Locate the cell with the specified text and output its (x, y) center coordinate. 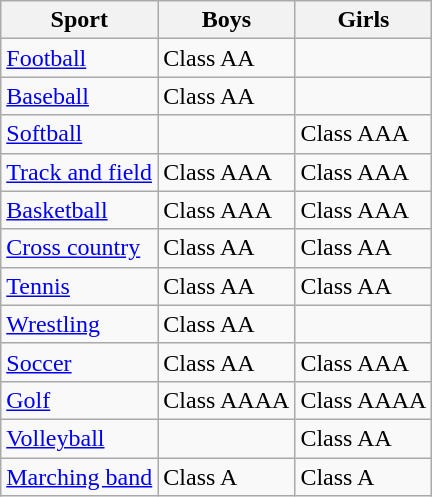
Track and field (80, 172)
Tennis (80, 286)
Wrestling (80, 324)
Football (80, 58)
Sport (80, 20)
Basketball (80, 210)
Volleyball (80, 438)
Golf (80, 400)
Marching band (80, 477)
Cross country (80, 248)
Soccer (80, 362)
Softball (80, 134)
Boys (226, 20)
Baseball (80, 96)
Girls (364, 20)
